Find where the given text appears and provide that cell's center as [x, y] coordinate. 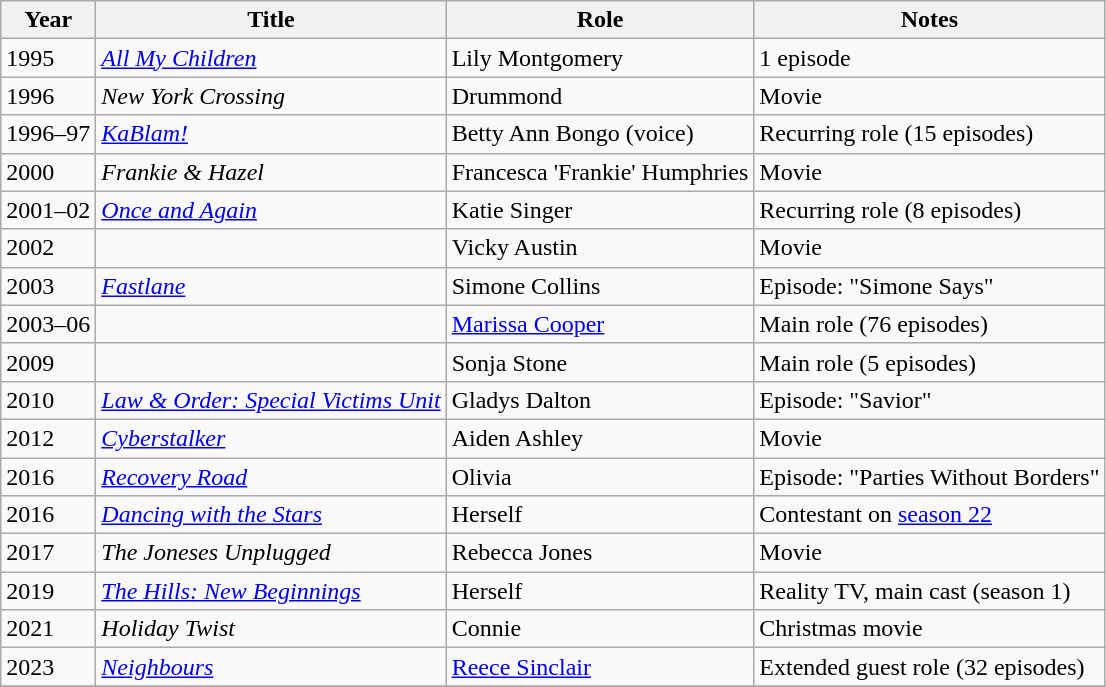
Once and Again [271, 210]
Rebecca Jones [600, 553]
Neighbours [271, 667]
Role [600, 20]
Main role (76 episodes) [930, 324]
2009 [48, 362]
Reality TV, main cast (season 1) [930, 591]
Lily Montgomery [600, 58]
Recurring role (15 episodes) [930, 134]
The Hills: New Beginnings [271, 591]
Episode: "Savior" [930, 400]
2002 [48, 248]
The Joneses Unplugged [271, 553]
Fastlane [271, 286]
Simone Collins [600, 286]
Katie Singer [600, 210]
Holiday Twist [271, 629]
Episode: "Simone Says" [930, 286]
Olivia [600, 477]
Aiden Ashley [600, 438]
Betty Ann Bongo (voice) [600, 134]
Contestant on season 22 [930, 515]
2021 [48, 629]
2003–06 [48, 324]
KaBlam! [271, 134]
2019 [48, 591]
1996 [48, 96]
Francesca 'Frankie' Humphries [600, 172]
Law & Order: Special Victims Unit [271, 400]
Gladys Dalton [600, 400]
1996–97 [48, 134]
Recurring role (8 episodes) [930, 210]
Title [271, 20]
Episode: "Parties Without Borders" [930, 477]
2023 [48, 667]
2017 [48, 553]
All My Children [271, 58]
2000 [48, 172]
Drummond [600, 96]
1995 [48, 58]
2012 [48, 438]
Vicky Austin [600, 248]
New York Crossing [271, 96]
Marissa Cooper [600, 324]
2001–02 [48, 210]
Extended guest role (32 episodes) [930, 667]
1 episode [930, 58]
Frankie & Hazel [271, 172]
Recovery Road [271, 477]
Year [48, 20]
Sonja Stone [600, 362]
2003 [48, 286]
Connie [600, 629]
Cyberstalker [271, 438]
Dancing with the Stars [271, 515]
Notes [930, 20]
2010 [48, 400]
Christmas movie [930, 629]
Main role (5 episodes) [930, 362]
Reece Sinclair [600, 667]
